From the cell containing the given text, extract its center point as [x, y] coordinate. 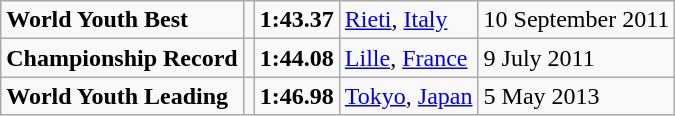
Rieti, Italy [408, 20]
Championship Record [122, 58]
1:46.98 [296, 96]
9 July 2011 [576, 58]
10 September 2011 [576, 20]
Tokyo, Japan [408, 96]
World Youth Best [122, 20]
Lille, France [408, 58]
1:44.08 [296, 58]
1:43.37 [296, 20]
World Youth Leading [122, 96]
5 May 2013 [576, 96]
